From the cell containing the given text, extract its center point as [X, Y] coordinate. 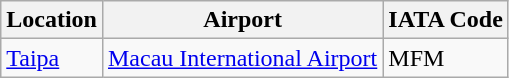
MFM [446, 58]
Taipa [52, 58]
Airport [242, 20]
Location [52, 20]
Macau International Airport [242, 58]
IATA Code [446, 20]
